Find where the given text appears and provide that cell's center as [x, y] coordinate. 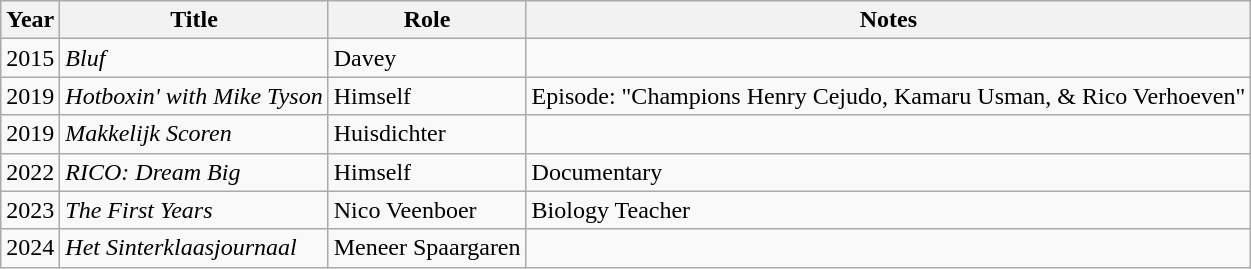
Notes [888, 20]
2015 [30, 58]
Makkelijk Scoren [194, 134]
Meneer Spaargaren [427, 248]
Nico Veenboer [427, 210]
2022 [30, 172]
Hotboxin' with Mike Tyson [194, 96]
Bluf [194, 58]
Huisdichter [427, 134]
Title [194, 20]
Het Sinterklaasjournaal [194, 248]
2023 [30, 210]
Documentary [888, 172]
Year [30, 20]
The First Years [194, 210]
2024 [30, 248]
Biology Teacher [888, 210]
Episode: "Champions Henry Cejudo, Kamaru Usman, & Rico Verhoeven" [888, 96]
Role [427, 20]
Davey [427, 58]
RICO: Dream Big [194, 172]
